From the cell containing the given text, extract its center point as (x, y) coordinate. 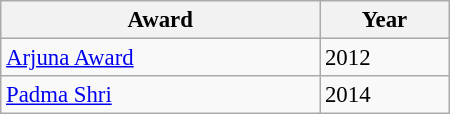
2014 (385, 95)
2012 (385, 58)
Arjuna Award (160, 58)
Padma Shri (160, 95)
Award (160, 20)
Year (385, 20)
